Return [x, y] of the center of cell containing provided text 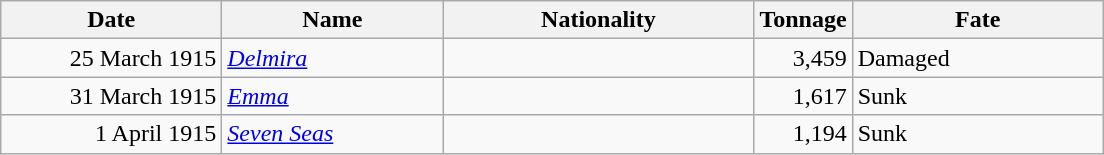
Damaged [978, 58]
Name [332, 20]
Emma [332, 96]
Date [112, 20]
Fate [978, 20]
25 March 1915 [112, 58]
Delmira [332, 58]
31 March 1915 [112, 96]
Seven Seas [332, 134]
1 April 1915 [112, 134]
1,617 [803, 96]
Tonnage [803, 20]
1,194 [803, 134]
3,459 [803, 58]
Nationality [598, 20]
